Provide the [x, y] coordinate of the cell's center where the given text is located.  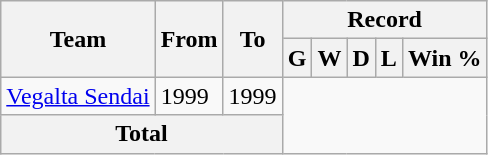
Total [142, 134]
W [330, 58]
Team [78, 39]
Win % [444, 58]
D [361, 58]
From [189, 39]
Record [384, 20]
G [297, 58]
To [252, 39]
Vegalta Sendai [78, 96]
L [388, 58]
